Pinpoint the cell where the given text exists, returning its (X, Y) midpoint coordinate. 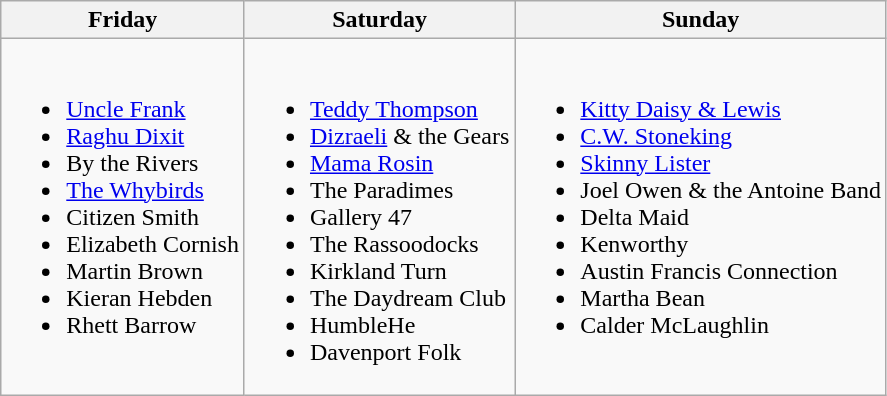
Sunday (701, 20)
Teddy ThompsonDizraeli & the GearsMama RosinThe ParadimesGallery 47The RassoodocksKirkland TurnThe Daydream ClubHumbleHeDavenport Folk (379, 217)
Friday (123, 20)
Uncle FrankRaghu DixitBy the RiversThe WhybirdsCitizen SmithElizabeth CornishMartin BrownKieran HebdenRhett Barrow (123, 217)
Kitty Daisy & LewisC.W. StonekingSkinny ListerJoel Owen & the Antoine BandDelta MaidKenworthyAustin Francis ConnectionMartha BeanCalder McLaughlin (701, 217)
Saturday (379, 20)
